Return the [x, y] coordinate for the center point of the cell that contains the specified text.  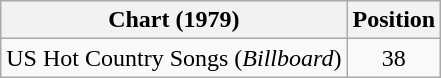
Position [394, 20]
38 [394, 58]
US Hot Country Songs (Billboard) [174, 58]
Chart (1979) [174, 20]
